For the text-containing cell, return its midpoint in [x, y] coordinate format. 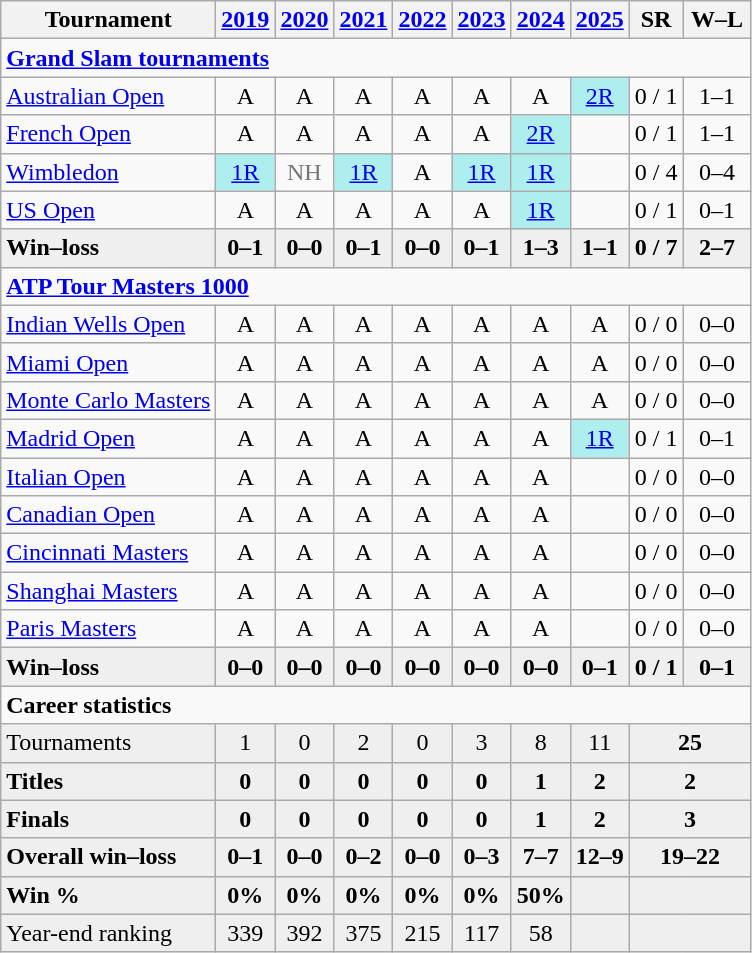
Win % [108, 895]
375 [364, 933]
Italian Open [108, 477]
2025 [600, 20]
US Open [108, 210]
Canadian Open [108, 515]
Grand Slam tournaments [376, 58]
392 [304, 933]
2022 [422, 20]
Madrid Open [108, 438]
215 [422, 933]
7–7 [540, 857]
50% [540, 895]
12–9 [600, 857]
NH [304, 172]
339 [246, 933]
0–4 [717, 172]
0 / 7 [656, 248]
117 [482, 933]
2024 [540, 20]
58 [540, 933]
Career statistics [376, 705]
19–22 [690, 857]
Paris Masters [108, 629]
2023 [482, 20]
0 / 4 [656, 172]
Year-end ranking [108, 933]
2020 [304, 20]
1–3 [540, 248]
Shanghai Masters [108, 591]
Cincinnati Masters [108, 553]
Australian Open [108, 96]
Tournaments [108, 743]
ATP Tour Masters 1000 [376, 286]
2019 [246, 20]
W–L [717, 20]
SR [656, 20]
0–2 [364, 857]
11 [600, 743]
Monte Carlo Masters [108, 400]
2021 [364, 20]
Miami Open [108, 362]
Wimbledon [108, 172]
Indian Wells Open [108, 324]
0–3 [482, 857]
Finals [108, 819]
2–7 [717, 248]
Tournament [108, 20]
8 [540, 743]
25 [690, 743]
French Open [108, 134]
Titles [108, 781]
Overall win–loss [108, 857]
